From the cell containing the given text, extract its center point as [X, Y] coordinate. 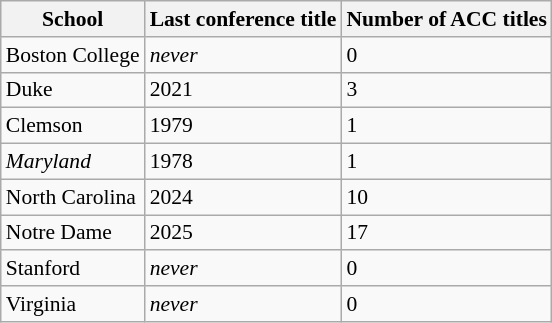
1979 [244, 126]
2021 [244, 90]
School [73, 19]
Last conference title [244, 19]
3 [446, 90]
2025 [244, 233]
Number of ACC titles [446, 19]
Virginia [73, 304]
Notre Dame [73, 233]
17 [446, 233]
Boston College [73, 55]
Duke [73, 90]
North Carolina [73, 197]
Maryland [73, 162]
Stanford [73, 269]
10 [446, 197]
1978 [244, 162]
Clemson [73, 126]
2024 [244, 197]
